Extract the (X, Y) coordinate from the center of the cell holding the provided text.  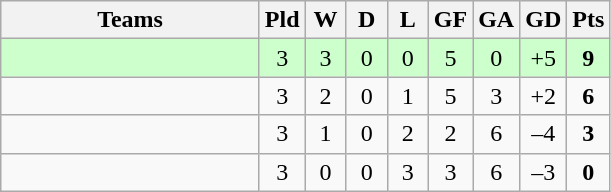
Teams (130, 20)
GD (544, 20)
9 (588, 58)
Pld (282, 20)
D (366, 20)
–4 (544, 134)
GA (496, 20)
+2 (544, 96)
+5 (544, 58)
GF (450, 20)
Pts (588, 20)
W (326, 20)
–3 (544, 172)
L (408, 20)
